From the cell containing the given text, extract its center point as [X, Y] coordinate. 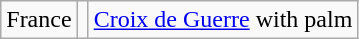
France [39, 20]
Croix de Guerre with palm [223, 20]
